From the cell containing the given text, extract its center point as (X, Y) coordinate. 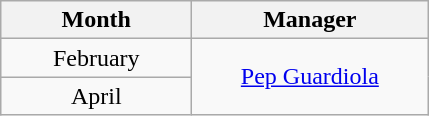
Manager (310, 20)
February (96, 58)
Month (96, 20)
April (96, 96)
Pep Guardiola (310, 77)
